Identify which cell holds the provided text, then report its [x, y] central coordinate. 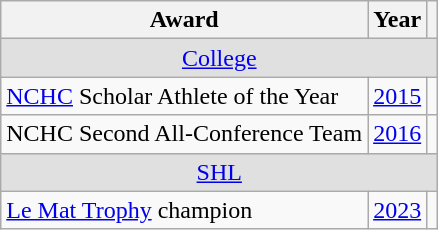
Award [184, 20]
2015 [398, 96]
2023 [398, 210]
NCHC Second All-Conference Team [184, 134]
College [220, 58]
SHL [220, 172]
Le Mat Trophy champion [184, 210]
2016 [398, 134]
NCHC Scholar Athlete of the Year [184, 96]
Year [398, 20]
